Extract the [X, Y] coordinate from the center of the cell holding the provided text.  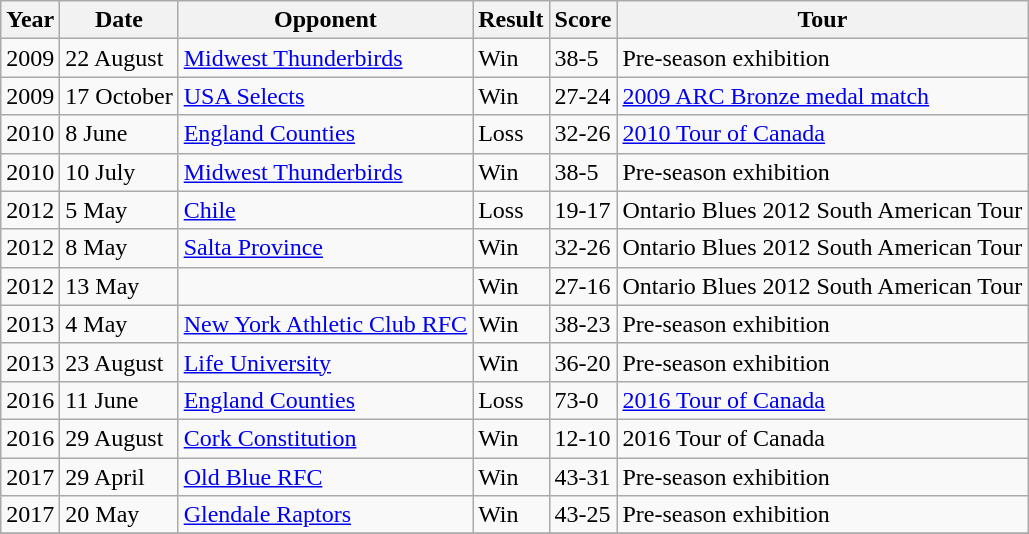
43-31 [583, 477]
27-24 [583, 96]
10 July [119, 172]
36-20 [583, 362]
27-16 [583, 286]
29 August [119, 438]
12-10 [583, 438]
Score [583, 20]
19-17 [583, 210]
17 October [119, 96]
29 April [119, 477]
Old Blue RFC [325, 477]
43-25 [583, 515]
73-0 [583, 400]
8 June [119, 134]
Glendale Raptors [325, 515]
23 August [119, 362]
Date [119, 20]
Year [30, 20]
4 May [119, 324]
2009 ARC Bronze medal match [822, 96]
2010 Tour of Canada [822, 134]
38-23 [583, 324]
5 May [119, 210]
8 May [119, 248]
Tour [822, 20]
Result [511, 20]
Salta Province [325, 248]
11 June [119, 400]
Life University [325, 362]
Cork Constitution [325, 438]
22 August [119, 58]
Chile [325, 210]
New York Athletic Club RFC [325, 324]
USA Selects [325, 96]
20 May [119, 515]
Opponent [325, 20]
13 May [119, 286]
